Output the (X, Y) coordinate of the center of the cell containing the given text.  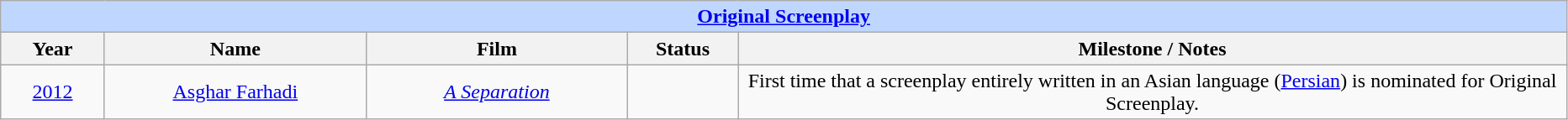
A Separation (496, 92)
Film (496, 49)
Status (683, 49)
2012 (53, 92)
Milestone / Notes (1153, 49)
Name (235, 49)
Asghar Farhadi (235, 92)
Original Screenplay (784, 17)
First time that a screenplay entirely written in an Asian language (Persian) is nominated for Original Screenplay. (1153, 92)
Year (53, 49)
